Determine the (x, y) coordinate at the center of the cell enclosing the given text.  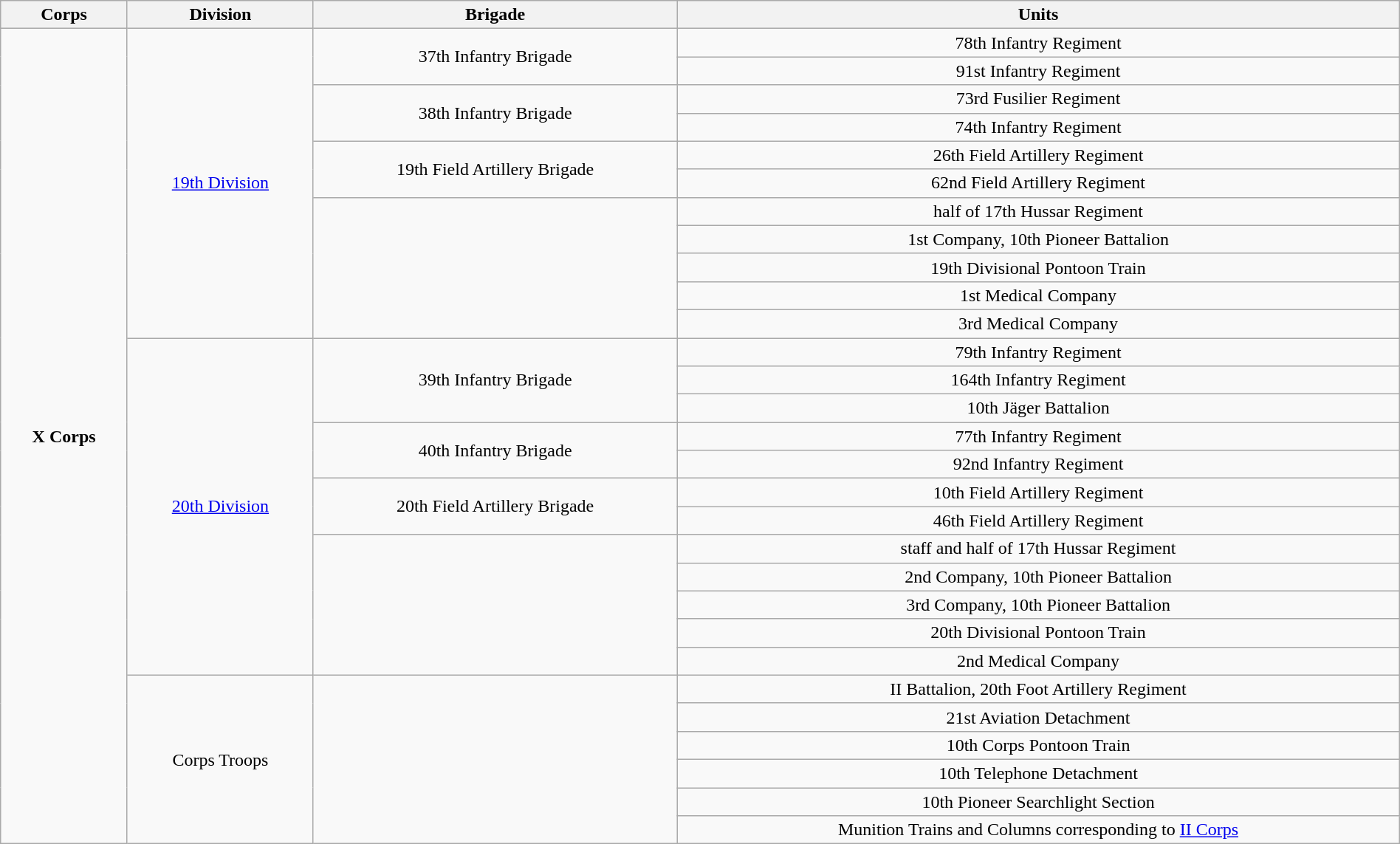
21st Aviation Detachment (1038, 717)
40th Infantry Brigade (495, 450)
10th Field Artillery Regiment (1038, 493)
92nd Infantry Regiment (1038, 464)
Corps (64, 15)
19th Field Artillery Brigade (495, 169)
Units (1038, 15)
staff and half of 17th Hussar Regiment (1038, 549)
39th Infantry Brigade (495, 380)
164th Infantry Regiment (1038, 380)
X Corps (64, 436)
77th Infantry Regiment (1038, 436)
20th Division (220, 507)
Munition Trains and Columns corresponding to II Corps (1038, 830)
3rd Medical Company (1038, 323)
62nd Field Artillery Regiment (1038, 183)
Corps Troops (220, 759)
38th Infantry Brigade (495, 113)
3rd Company, 10th Pioneer Battalion (1038, 605)
10th Jäger Battalion (1038, 408)
1st Medical Company (1038, 295)
19th Divisional Pontoon Train (1038, 267)
10th Pioneer Searchlight Section (1038, 801)
78th Infantry Regiment (1038, 43)
79th Infantry Regiment (1038, 352)
20th Field Artillery Brigade (495, 507)
19th Division (220, 183)
half of 17th Hussar Regiment (1038, 211)
II Battalion, 20th Foot Artillery Regiment (1038, 689)
74th Infantry Regiment (1038, 127)
37th Infantry Brigade (495, 57)
46th Field Artillery Regiment (1038, 521)
20th Divisional Pontoon Train (1038, 633)
2nd Company, 10th Pioneer Battalion (1038, 577)
Brigade (495, 15)
10th Telephone Detachment (1038, 773)
26th Field Artillery Regiment (1038, 155)
2nd Medical Company (1038, 661)
10th Corps Pontoon Train (1038, 745)
91st Infantry Regiment (1038, 71)
73rd Fusilier Regiment (1038, 99)
Division (220, 15)
1st Company, 10th Pioneer Battalion (1038, 239)
